Search for the cell housing the specified text and yield its [X, Y] center coordinate. 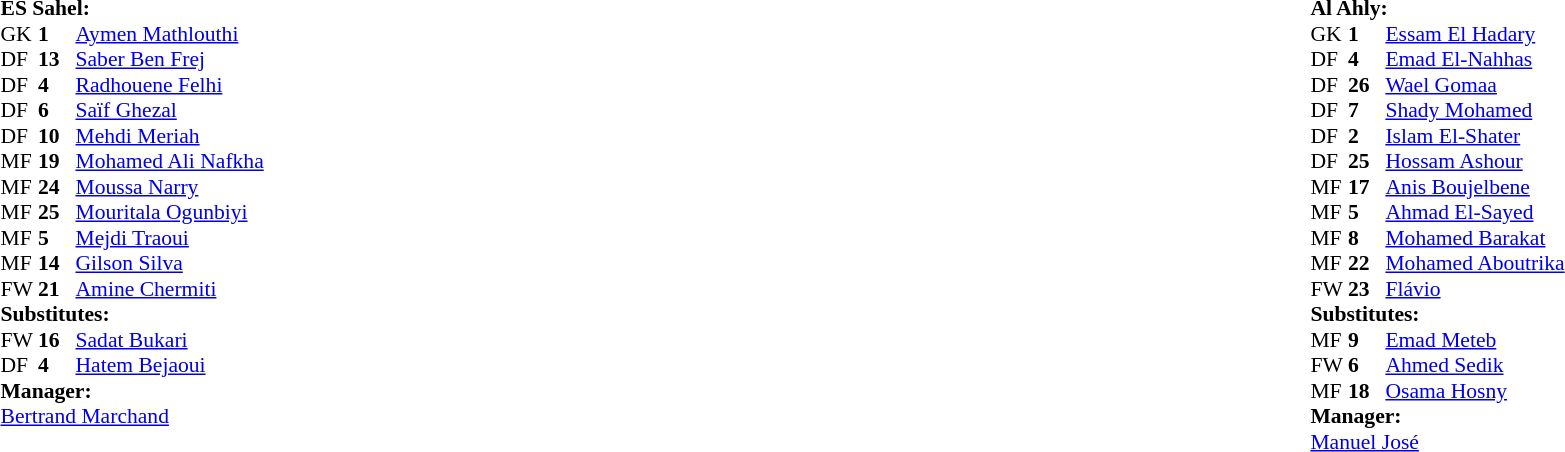
Hossam Ashour [1474, 161]
Wael Gomaa [1474, 85]
18 [1367, 391]
Essam El Hadary [1474, 34]
10 [57, 136]
17 [1367, 187]
9 [1367, 340]
Saber Ben Frej [170, 59]
7 [1367, 111]
14 [57, 263]
2 [1367, 136]
Hatem Bejaoui [170, 365]
Islam El-Shater [1474, 136]
Mohamed Aboutrika [1474, 263]
8 [1367, 238]
Emad Meteb [1474, 340]
Anis Boujelbene [1474, 187]
Mohamed Barakat [1474, 238]
19 [57, 161]
Radhouene Felhi [170, 85]
Moussa Narry [170, 187]
Mehdi Meriah [170, 136]
Osama Hosny [1474, 391]
Mejdi Traoui [170, 238]
Ahmed Sedik [1474, 365]
Mohamed Ali Nafkha [170, 161]
23 [1367, 289]
Bertrand Marchand [132, 417]
Shady Mohamed [1474, 111]
16 [57, 340]
24 [57, 187]
Mouritala Ogunbiyi [170, 213]
13 [57, 59]
Emad El-Nahhas [1474, 59]
Aymen Mathlouthi [170, 34]
22 [1367, 263]
21 [57, 289]
Flávio [1474, 289]
Saïf Ghezal [170, 111]
Sadat Bukari [170, 340]
Ahmad El-Sayed [1474, 213]
Gilson Silva [170, 263]
Amine Chermiti [170, 289]
26 [1367, 85]
